Extract the [x, y] coordinate from the center of the cell holding the provided text.  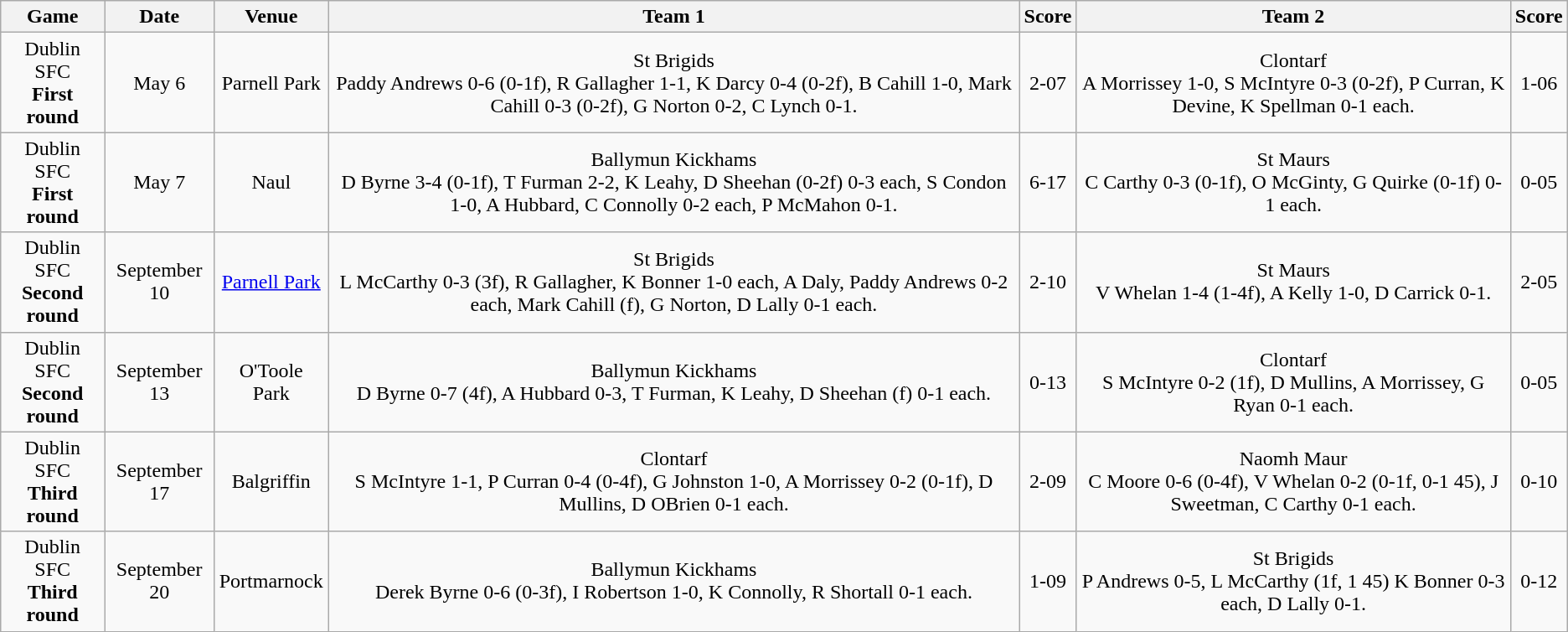
0-10 [1539, 481]
St BrigidsP Andrews 0-5, L McCarthy (1f, 1 45) K Bonner 0-3 each, D Lally 0-1. [1293, 582]
St BrigidsL McCarthy 0-3 (3f), R Gallagher, K Bonner 1-0 each, A Daly, Paddy Andrews 0-2 each, Mark Cahill (f), G Norton, D Lally 0-1 each. [673, 282]
1-06 [1539, 82]
Naul [271, 183]
Ballymun KickhamsD Byrne 3-4 (0-1f), T Furman 2-2, K Leahy, D Sheehan (0-2f) 0-3 each, S Condon 1-0, A Hubbard, C Connolly 0-2 each, P McMahon 0-1. [673, 183]
2-09 [1048, 481]
Team 2 [1293, 17]
6-17 [1048, 183]
ClontarfA Morrissey 1-0, S McIntyre 0-3 (0-2f), P Curran, K Devine, K Spellman 0-1 each. [1293, 82]
St MaursV Whelan 1-4 (1-4f), A Kelly 1-0, D Carrick 0-1. [1293, 282]
May 7 [159, 183]
Balgriffin [271, 481]
May 6 [159, 82]
Game [53, 17]
2-07 [1048, 82]
0-12 [1539, 582]
September 13 [159, 382]
ClontarfS McIntyre 0-2 (1f), D Mullins, A Morrissey, G Ryan 0-1 each. [1293, 382]
Venue [271, 17]
Ballymun KickhamsD Byrne 0-7 (4f), A Hubbard 0-3, T Furman, K Leahy, D Sheehan (f) 0-1 each. [673, 382]
Team 1 [673, 17]
ClontarfS McIntyre 1-1, P Curran 0-4 (0-4f), G Johnston 1-0, A Morrissey 0-2 (0-1f), D Mullins, D OBrien 0-1 each. [673, 481]
Date [159, 17]
0-13 [1048, 382]
St BrigidsPaddy Andrews 0-6 (0-1f), R Gallagher 1-1, K Darcy 0-4 (0-2f), B Cahill 1-0, Mark Cahill 0-3 (0-2f), G Norton 0-2, C Lynch 0-1. [673, 82]
September 10 [159, 282]
Ballymun KickhamsDerek Byrne 0-6 (0-3f), I Robertson 1-0, K Connolly, R Shortall 0-1 each. [673, 582]
1-09 [1048, 582]
September 20 [159, 582]
2-05 [1539, 282]
2-10 [1048, 282]
Portmarnock [271, 582]
O'Toole Park [271, 382]
Naomh MaurC Moore 0-6 (0-4f), V Whelan 0-2 (0-1f, 0-1 45), J Sweetman, C Carthy 0-1 each. [1293, 481]
St MaursC Carthy 0-3 (0-1f), O McGinty, G Quirke (0-1f) 0-1 each. [1293, 183]
September 17 [159, 481]
